Determine the (x, y) coordinate at the center of the cell enclosing the given text.  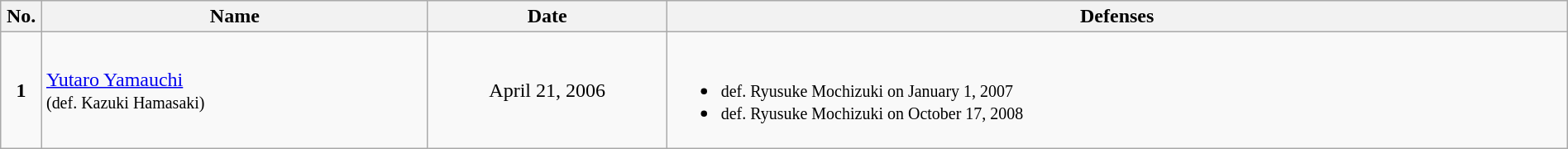
1 (22, 90)
Yutaro Yamauchi (def. Kazuki Hamasaki) (235, 90)
Defenses (1116, 17)
No. (22, 17)
Name (235, 17)
April 21, 2006 (547, 90)
def. Ryusuke Mochizuki on January 1, 2007 def. Ryusuke Mochizuki on October 17, 2008 (1116, 90)
Date (547, 17)
